Return the [X, Y] coordinate for the center point of the cell that contains the specified text.  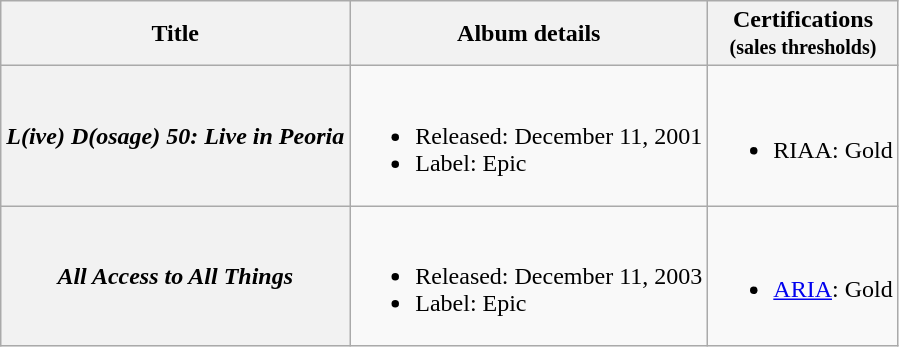
Released: December 11, 2003Label: Epic [529, 276]
Title [176, 34]
L(ive) D(osage) 50: Live in Peoria [176, 136]
Released: December 11, 2001Label: Epic [529, 136]
Album details [529, 34]
Certifications(sales thresholds) [803, 34]
ARIA: Gold [803, 276]
RIAA: Gold [803, 136]
All Access to All Things [176, 276]
